For the text-containing cell, return its midpoint in [x, y] coordinate format. 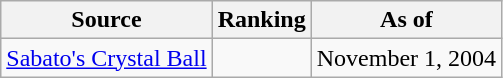
As of [406, 20]
Source [106, 20]
Ranking [262, 20]
November 1, 2004 [406, 58]
Sabato's Crystal Ball [106, 58]
